Determine the [x, y] coordinate at the center of the cell enclosing the given text.  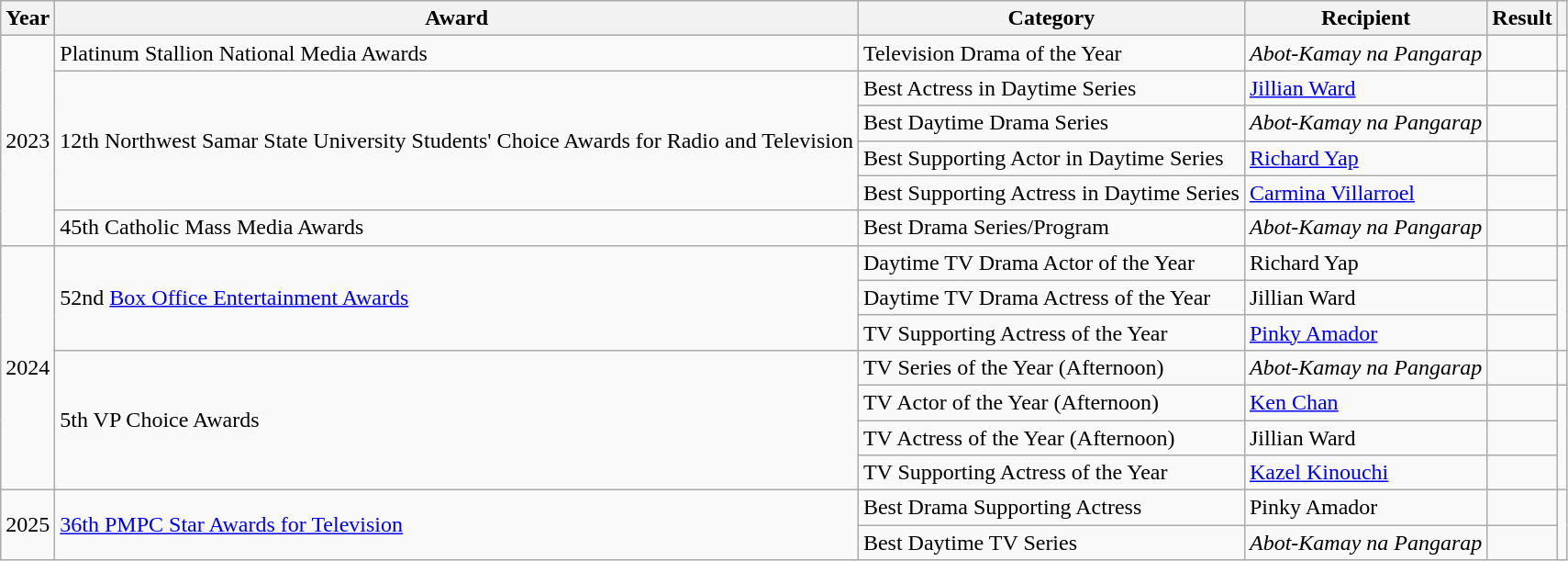
Recipient [1365, 18]
Carmina Villarroel [1365, 193]
45th Catholic Mass Media Awards [457, 228]
Best Daytime Drama Series [1051, 123]
Best Drama Series/Program [1051, 228]
Best Supporting Actor in Daytime Series [1051, 158]
Kazel Kinouchi [1365, 473]
2023 [28, 140]
36th PMPC Star Awards for Television [457, 525]
Daytime TV Drama Actress of the Year [1051, 297]
Year [28, 18]
Best Daytime TV Series [1051, 543]
Television Drama of the Year [1051, 53]
Best Actress in Daytime Series [1051, 88]
Platinum Stallion National Media Awards [457, 53]
12th Northwest Samar State University Students' Choice Awards for Radio and Television [457, 140]
TV Actor of the Year (Afternoon) [1051, 402]
TV Series of the Year (Afternoon) [1051, 367]
2024 [28, 367]
TV Actress of the Year (Afternoon) [1051, 438]
Best Supporting Actress in Daytime Series [1051, 193]
Result [1522, 18]
2025 [28, 525]
Category [1051, 18]
Ken Chan [1365, 402]
Best Drama Supporting Actress [1051, 508]
Daytime TV Drama Actor of the Year [1051, 263]
52nd Box Office Entertainment Awards [457, 297]
Award [457, 18]
5th VP Choice Awards [457, 420]
